Return (x, y) of the center of cell containing provided text 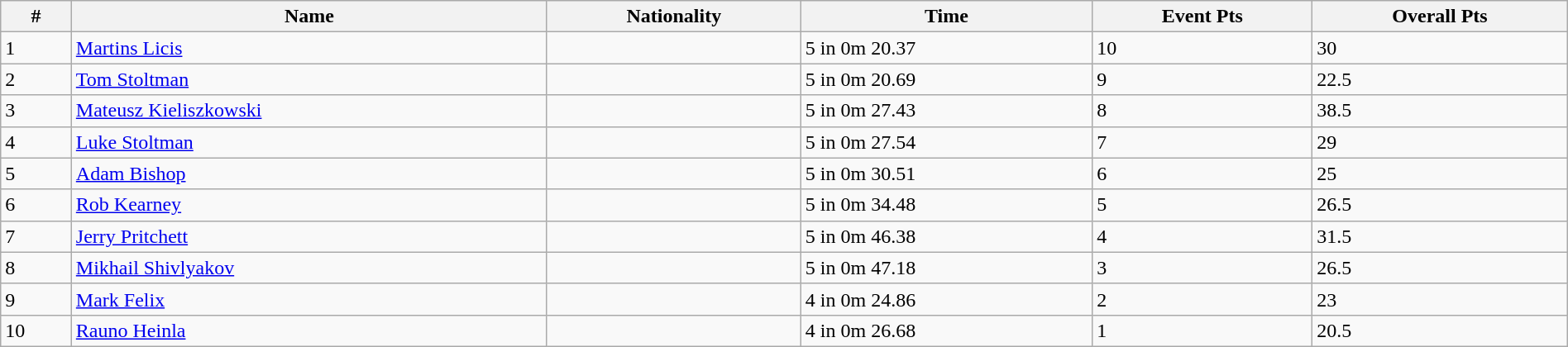
Luke Stoltman (309, 142)
31.5 (1440, 236)
Name (309, 17)
4 in 0m 26.68 (946, 330)
Tom Stoltman (309, 79)
Martins Licis (309, 48)
5 in 0m 34.48 (946, 205)
5 in 0m 46.38 (946, 236)
Rauno Heinla (309, 330)
Nationality (673, 17)
29 (1440, 142)
Jerry Pritchett (309, 236)
5 in 0m 20.69 (946, 79)
Time (946, 17)
Rob Kearney (309, 205)
Event Pts (1202, 17)
Overall Pts (1440, 17)
Mark Felix (309, 299)
Mateusz Kieliszkowski (309, 111)
5 in 0m 30.51 (946, 173)
5 in 0m 47.18 (946, 268)
Mikhail Shivlyakov (309, 268)
20.5 (1440, 330)
5 in 0m 27.54 (946, 142)
# (36, 17)
5 in 0m 27.43 (946, 111)
25 (1440, 173)
Adam Bishop (309, 173)
30 (1440, 48)
22.5 (1440, 79)
38.5 (1440, 111)
4 in 0m 24.86 (946, 299)
5 in 0m 20.37 (946, 48)
23 (1440, 299)
